Find where the given text appears and provide that cell's center as [X, Y] coordinate. 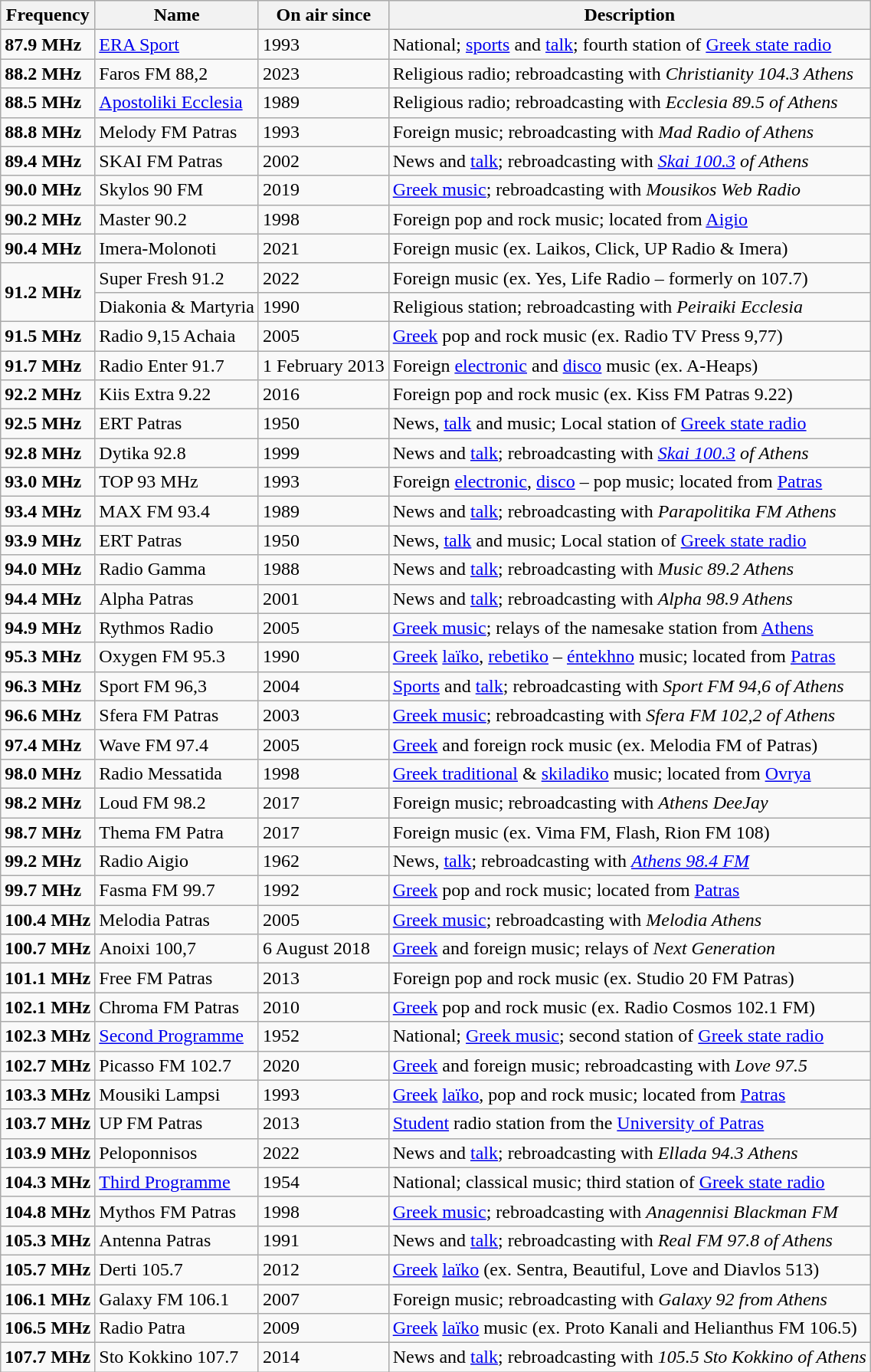
90.2 MHz [47, 219]
2020 [323, 1065]
Radio Messatida [177, 773]
Greek music; rebroadcasting with Anagennisi Blackman FM [630, 1211]
92.2 MHz [47, 395]
MAX FM 93.4 [177, 511]
Sports and talk; rebroadcasting with Sport FM 94,6 of Athens [630, 686]
Foreign music; rebroadcasting with Galaxy 92 from Athens [630, 1299]
National; sports and talk; fourth station of Greek state radio [630, 44]
98.2 MHz [47, 803]
Sport FM 96,3 [177, 686]
2010 [323, 1007]
News and talk; rebroadcasting with Music 89.2 Athens [630, 569]
Radio Gamma [177, 569]
Greek pop and rock music (ex. Radio Cosmos 102.1 FM) [630, 1007]
1962 [323, 862]
Name [177, 15]
Foreign music (ex. Laikos, Click, UP Radio & Imera) [630, 248]
92.5 MHz [47, 424]
Greek pop and rock music; located from Patras [630, 891]
Foreign music (ex. Yes, Life Radio – formerly on 107.7) [630, 277]
2019 [323, 190]
1999 [323, 453]
News and talk; rebroadcasting with Parapolitika FM Athens [630, 511]
Loud FM 98.2 [177, 803]
Sfera FM Patras [177, 715]
Radio Patra [177, 1328]
UP FM Patras [177, 1124]
91.5 MHz [47, 336]
106.5 MHz [47, 1328]
Greek and foreign music; relays of Next Generation [630, 949]
On air since [323, 15]
Free FM Patras [177, 978]
1 February 2013 [323, 366]
Super Fresh 91.2 [177, 277]
Diakonia & Martyria [177, 307]
TOP 93 MHz [177, 482]
ERA Sport [177, 44]
1988 [323, 569]
Foreign pop and rock music; located from Aigio [630, 219]
105.3 MHz [47, 1240]
News and talk; rebroadcasting with Ellada 94.3 Athens [630, 1153]
2004 [323, 686]
Greek and foreign rock music (ex. Melodia FM of Patras) [630, 744]
103.3 MHz [47, 1095]
2002 [323, 161]
Foreign electronic and disco music (ex. A-Heaps) [630, 366]
100.7 MHz [47, 949]
Faros FM 88,2 [177, 74]
90.4 MHz [47, 248]
106.1 MHz [47, 1299]
Student radio station from the University of Patras [630, 1124]
87.9 MHz [47, 44]
Melodia Patras [177, 920]
99.7 MHz [47, 891]
Picasso FM 102.7 [177, 1065]
Thema FM Patra [177, 832]
93.9 MHz [47, 540]
93.0 MHz [47, 482]
Foreign music; rebroadcasting with Athens DeeJay [630, 803]
101.1 MHz [47, 978]
6 August 2018 [323, 949]
91.2 MHz [47, 292]
SKAI FM Patras [177, 161]
102.7 MHz [47, 1065]
Greek laïko, pop and rock music; located from Patras [630, 1095]
Peloponnisos [177, 1153]
Greek music; rebroadcasting with Melodia Athens [630, 920]
2023 [323, 74]
Foreign music (ex. Vima FM, Flash, Rion FM 108) [630, 832]
104.8 MHz [47, 1211]
Religious station; rebroadcasting with Peiraiki Ecclesia [630, 307]
102.3 MHz [47, 1036]
88.8 MHz [47, 132]
97.4 MHz [47, 744]
2012 [323, 1269]
News and talk; rebroadcasting with 105.5 Sto Kokkino of Athens [630, 1357]
105.7 MHz [47, 1269]
National; Greek music; second station of Greek state radio [630, 1036]
2009 [323, 1328]
96.6 MHz [47, 715]
Description [630, 15]
Greek laïko, rebetiko – éntekhno music; located from Patras [630, 657]
National; classical music; third station of Greek state radio [630, 1182]
103.9 MHz [47, 1153]
Apostoliki Ecclesia [177, 103]
Foreign pop and rock music (ex. Kiss FM Patras 9.22) [630, 395]
94.0 MHz [47, 569]
Second Programme [177, 1036]
Alpha Patras [177, 599]
Religious radio; rebroadcasting with Ecclesia 89.5 of Athens [630, 103]
Foreign music; rebroadcasting with Mad Radio of Athens [630, 132]
Radio Aigio [177, 862]
Greek music; relays of the namesake station from Athens [630, 628]
Anoixi 100,7 [177, 949]
1991 [323, 1240]
Greek laïko music (ex. Proto Kanali and Helianthus FM 106.5) [630, 1328]
98.0 MHz [47, 773]
Mythos FM Patras [177, 1211]
94.4 MHz [47, 599]
93.4 MHz [47, 511]
2014 [323, 1357]
1952 [323, 1036]
107.7 MHz [47, 1357]
News, talk; rebroadcasting with Athens 98.4 FM [630, 862]
91.7 MHz [47, 366]
88.2 MHz [47, 74]
Greek music; rebroadcasting with Sfera FM 102,2 of Athens [630, 715]
Dytika 92.8 [177, 453]
Master 90.2 [177, 219]
Frequency [47, 15]
94.9 MHz [47, 628]
2003 [323, 715]
Radio Enter 91.7 [177, 366]
99.2 MHz [47, 862]
Wave FM 97.4 [177, 744]
News and talk; rebroadcasting with Alpha 98.9 Athens [630, 599]
1992 [323, 891]
Greek and foreign music; rebroadcasting with Love 97.5 [630, 1065]
Fasma FM 99.7 [177, 891]
Melody FM Patras [177, 132]
News and talk; rebroadcasting with Real FM 97.8 of Athens [630, 1240]
92.8 MHz [47, 453]
95.3 MHz [47, 657]
Religious radio; rebroadcasting with Christianity 104.3 Athens [630, 74]
Mousiki Lampsi [177, 1095]
2007 [323, 1299]
89.4 MHz [47, 161]
104.3 MHz [47, 1182]
Skylos 90 FM [177, 190]
103.7 MHz [47, 1124]
102.1 MHz [47, 1007]
Chroma FM Patras [177, 1007]
Greek music; rebroadcasting with Mousikos Web Radio [630, 190]
Radio 9,15 Achaia [177, 336]
Imera-Molonoti [177, 248]
Galaxy FM 106.1 [177, 1299]
2021 [323, 248]
Greek traditional & skiladiko music; located from Ovrya [630, 773]
Antenna Patras [177, 1240]
98.7 MHz [47, 832]
Sto Kokkino 107.7 [177, 1357]
Foreign electronic, disco – pop music; located from Patras [630, 482]
Kiis Extra 9.22 [177, 395]
Greek pop and rock music (ex. Radio TV Press 9,77) [630, 336]
Greek laïko (ex. Sentra, Beautiful, Love and Diavlos 513) [630, 1269]
90.0 MHz [47, 190]
1954 [323, 1182]
88.5 MHz [47, 103]
Oxygen FM 95.3 [177, 657]
2016 [323, 395]
2001 [323, 599]
100.4 MHz [47, 920]
Derti 105.7 [177, 1269]
Rythmos Radio [177, 628]
Foreign pop and rock music (ex. Studio 20 FM Patras) [630, 978]
96.3 MHz [47, 686]
Third Programme [177, 1182]
